Search for the cell housing the specified text and yield its [X, Y] center coordinate. 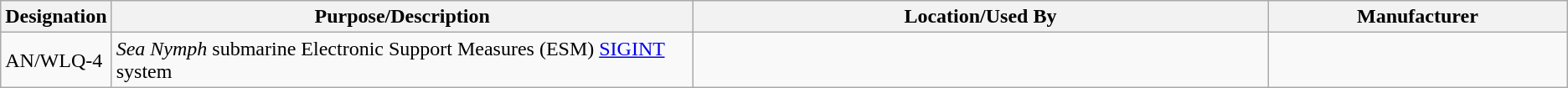
Location/Used By [980, 17]
AN/WLQ-4 [56, 60]
Purpose/Description [402, 17]
Sea Nymph submarine Electronic Support Measures (ESM) SIGINT system [402, 60]
Designation [56, 17]
Manufacturer [1418, 17]
